Return (x, y) of the center of cell containing provided text 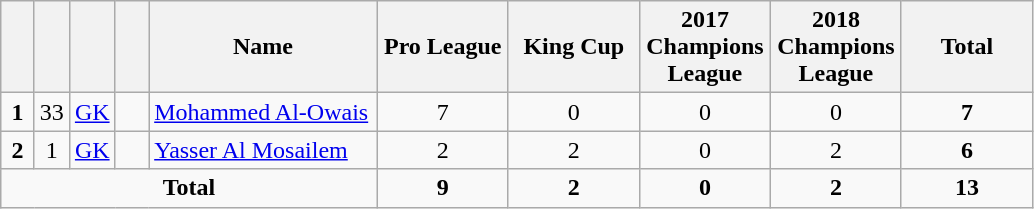
Mohammed Al-Owais (264, 112)
King Cup (574, 47)
9 (442, 188)
Yasser Al Mosailem (264, 150)
6 (966, 150)
33 (52, 112)
Pro League (442, 47)
2017 Champions League (704, 47)
2018 Champions League (836, 47)
Name (264, 47)
13 (966, 188)
